Capture the cell that displays the provided text and extract its (x, y) central coordinate. 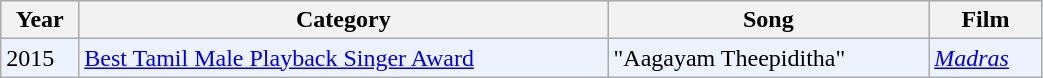
"Aagayam Theepiditha" (768, 58)
2015 (40, 58)
Year (40, 20)
Song (768, 20)
Category (344, 20)
Film (986, 20)
Madras (986, 58)
Best Tamil Male Playback Singer Award (344, 58)
